Determine the (x, y) coordinate at the center of the cell enclosing the given text.  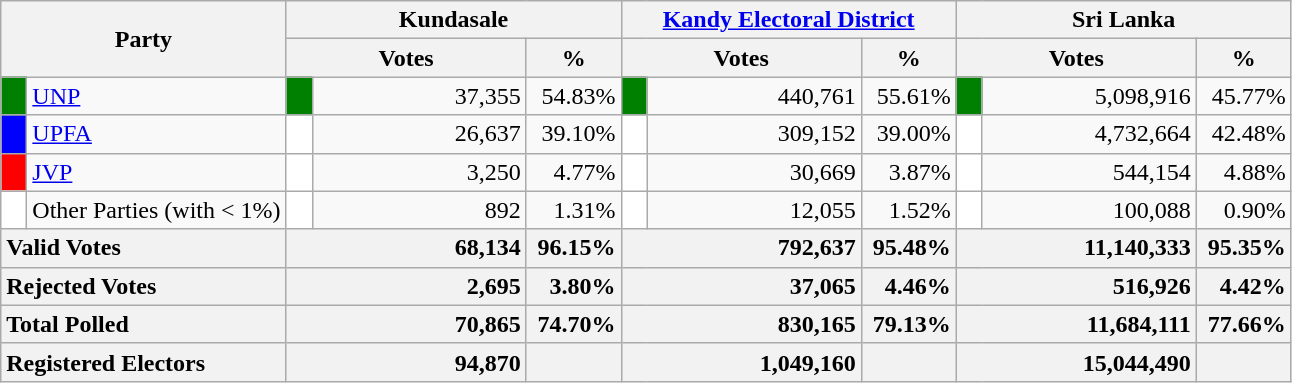
70,865 (406, 324)
45.77% (1244, 96)
37,065 (741, 286)
Total Polled (144, 324)
309,152 (754, 134)
68,134 (406, 248)
Kandy Electoral District (788, 20)
5,098,916 (1089, 96)
3.87% (908, 172)
26,637 (419, 134)
3,250 (419, 172)
77.66% (1244, 324)
Party (144, 39)
39.10% (574, 134)
3.80% (574, 286)
440,761 (754, 96)
Kundasale (454, 20)
94,870 (406, 362)
4.46% (908, 286)
74.70% (574, 324)
UNP (156, 96)
UPFA (156, 134)
30,669 (754, 172)
95.35% (1244, 248)
JVP (156, 172)
12,055 (754, 210)
42.48% (1244, 134)
892 (419, 210)
4.88% (1244, 172)
Rejected Votes (144, 286)
95.48% (908, 248)
4.42% (1244, 286)
1.31% (574, 210)
1,049,160 (741, 362)
830,165 (741, 324)
79.13% (908, 324)
15,044,490 (1076, 362)
4.77% (574, 172)
11,684,111 (1076, 324)
792,637 (741, 248)
4,732,664 (1089, 134)
Other Parties (with < 1%) (156, 210)
96.15% (574, 248)
54.83% (574, 96)
39.00% (908, 134)
544,154 (1089, 172)
37,355 (419, 96)
Sri Lanka (1124, 20)
100,088 (1089, 210)
Valid Votes (144, 248)
11,140,333 (1076, 248)
516,926 (1076, 286)
55.61% (908, 96)
1.52% (908, 210)
2,695 (406, 286)
0.90% (1244, 210)
Registered Electors (144, 362)
